Scan for the cell matching the given text and deliver its (x, y) coordinate at center. 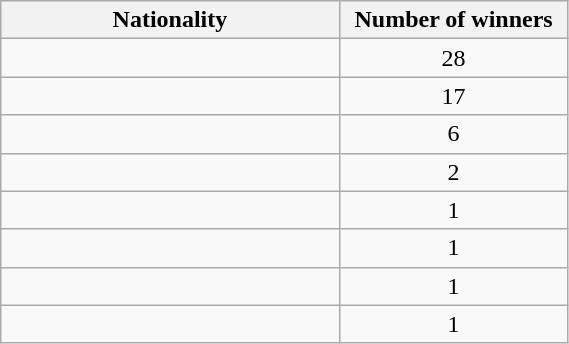
28 (454, 58)
6 (454, 134)
17 (454, 96)
Number of winners (454, 20)
2 (454, 172)
Nationality (170, 20)
